Scan for the cell matching the given text and deliver its (X, Y) coordinate at center. 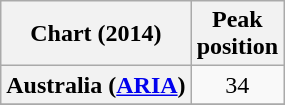
34 (237, 85)
Chart (2014) (96, 34)
Australia (ARIA) (96, 85)
Peakposition (237, 34)
